Capture the cell that displays the provided text and extract its (X, Y) central coordinate. 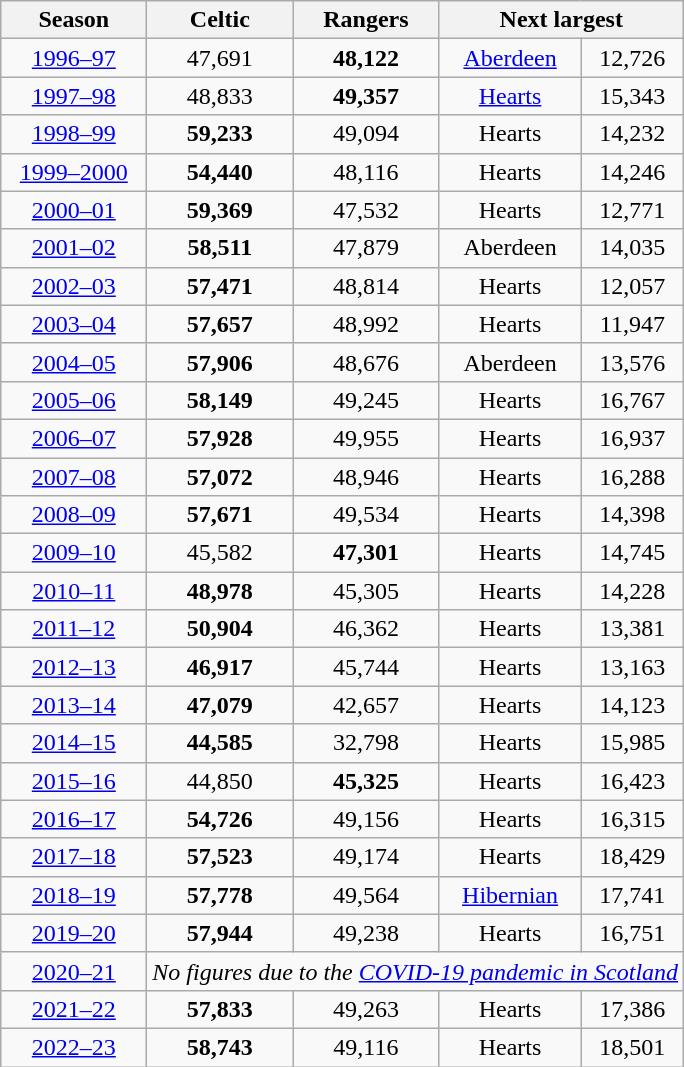
16,767 (632, 400)
1996–97 (74, 58)
14,123 (632, 705)
Celtic (220, 20)
2011–12 (74, 629)
2014–15 (74, 743)
2003–04 (74, 324)
2022–23 (74, 1047)
18,501 (632, 1047)
47,879 (366, 248)
48,116 (366, 172)
16,315 (632, 819)
16,288 (632, 477)
49,564 (366, 895)
44,585 (220, 743)
49,116 (366, 1047)
14,232 (632, 134)
2008–09 (74, 515)
57,072 (220, 477)
45,325 (366, 781)
No figures due to the COVID-19 pandemic in Scotland (416, 971)
2012–13 (74, 667)
2006–07 (74, 438)
47,079 (220, 705)
2013–14 (74, 705)
49,534 (366, 515)
57,906 (220, 362)
2010–11 (74, 591)
54,440 (220, 172)
46,917 (220, 667)
45,305 (366, 591)
2004–05 (74, 362)
11,947 (632, 324)
13,576 (632, 362)
16,423 (632, 781)
16,751 (632, 933)
2019–20 (74, 933)
48,122 (366, 58)
48,676 (366, 362)
57,944 (220, 933)
Next largest (562, 20)
2007–08 (74, 477)
14,228 (632, 591)
2009–10 (74, 553)
48,978 (220, 591)
57,671 (220, 515)
14,398 (632, 515)
32,798 (366, 743)
49,094 (366, 134)
49,238 (366, 933)
46,362 (366, 629)
48,814 (366, 286)
18,429 (632, 857)
16,937 (632, 438)
58,149 (220, 400)
49,955 (366, 438)
Rangers (366, 20)
44,850 (220, 781)
Hibernian (510, 895)
2016–17 (74, 819)
13,163 (632, 667)
17,741 (632, 895)
48,946 (366, 477)
49,263 (366, 1009)
57,833 (220, 1009)
14,246 (632, 172)
48,992 (366, 324)
59,369 (220, 210)
57,657 (220, 324)
1998–99 (74, 134)
47,301 (366, 553)
57,523 (220, 857)
12,057 (632, 286)
12,771 (632, 210)
42,657 (366, 705)
49,245 (366, 400)
57,928 (220, 438)
59,233 (220, 134)
49,174 (366, 857)
2017–18 (74, 857)
2020–21 (74, 971)
15,343 (632, 96)
17,386 (632, 1009)
2005–06 (74, 400)
50,904 (220, 629)
14,745 (632, 553)
45,744 (366, 667)
1999–2000 (74, 172)
47,691 (220, 58)
58,511 (220, 248)
58,743 (220, 1047)
57,778 (220, 895)
Season (74, 20)
1997–98 (74, 96)
47,532 (366, 210)
49,357 (366, 96)
13,381 (632, 629)
12,726 (632, 58)
57,471 (220, 286)
2001–02 (74, 248)
2015–16 (74, 781)
2018–19 (74, 895)
2000–01 (74, 210)
14,035 (632, 248)
49,156 (366, 819)
2002–03 (74, 286)
2021–22 (74, 1009)
54,726 (220, 819)
45,582 (220, 553)
15,985 (632, 743)
48,833 (220, 96)
